Detect which cell encompasses the target text, then output its [X, Y] center coordinate. 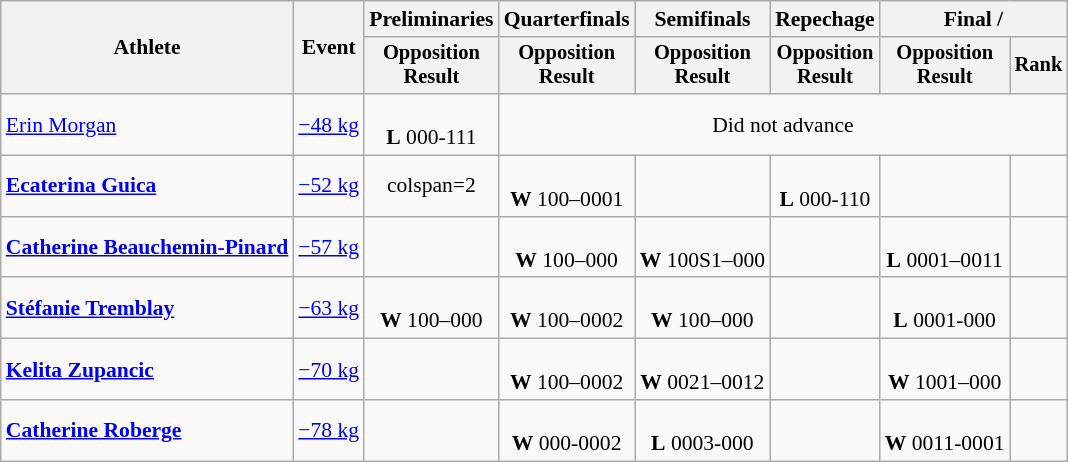
−78 kg [328, 430]
Preliminaries [431, 19]
colspan=2 [431, 186]
Repechage [825, 19]
Ecaterina Guica [148, 186]
Catherine Roberge [148, 430]
Final / [974, 19]
W 100–0001 [567, 186]
W 0011-0001 [945, 430]
Event [328, 48]
W 0021–0012 [702, 370]
L 000-110 [825, 186]
−63 kg [328, 308]
−70 kg [328, 370]
L 0001–0011 [945, 248]
−52 kg [328, 186]
Stéfanie Tremblay [148, 308]
W 000-0002 [567, 430]
Quarterfinals [567, 19]
L 0003-000 [702, 430]
Kelita Zupancic [148, 370]
Semifinals [702, 19]
L 000-111 [431, 124]
Did not advance [784, 124]
−57 kg [328, 248]
Catherine Beauchemin-Pinard [148, 248]
Athlete [148, 48]
L 0001-000 [945, 308]
Rank [1039, 66]
W 100S1–000 [702, 248]
W 1001–000 [945, 370]
Erin Morgan [148, 124]
−48 kg [328, 124]
